Find where the given text appears and provide that cell's center as (x, y) coordinate. 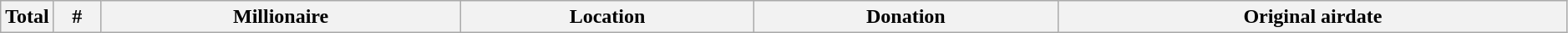
Location (607, 17)
# (77, 17)
Donation (906, 17)
Millionaire (281, 17)
Original airdate (1312, 17)
Total (28, 17)
